Return the [x, y] coordinate for the center point of the cell that contains the specified text.  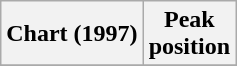
Peakposition [189, 34]
Chart (1997) [72, 34]
